Pinpoint the cell where the given text exists, returning its (x, y) midpoint coordinate. 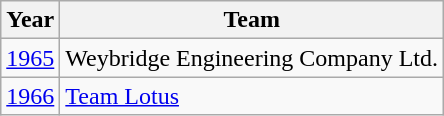
1965 (30, 58)
Team Lotus (252, 96)
Team (252, 20)
Weybridge Engineering Company Ltd. (252, 58)
1966 (30, 96)
Year (30, 20)
